Capture the cell that displays the provided text and extract its (x, y) central coordinate. 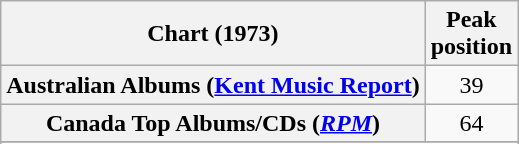
Canada Top Albums/CDs (RPM) (213, 123)
Peakposition (471, 34)
Australian Albums (Kent Music Report) (213, 85)
64 (471, 123)
39 (471, 85)
Chart (1973) (213, 34)
